Scan for the cell matching the given text and deliver its [X, Y] coordinate at center. 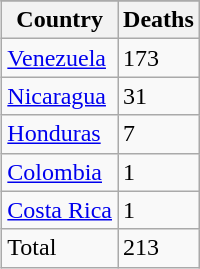
173 [159, 58]
Colombia [60, 172]
Country [60, 20]
31 [159, 96]
Total [60, 248]
Venezuela [60, 58]
Honduras [60, 134]
213 [159, 248]
Costa Rica [60, 210]
7 [159, 134]
Deaths [159, 20]
Nicaragua [60, 96]
